Extract the (X, Y) coordinate from the center of the cell holding the provided text.  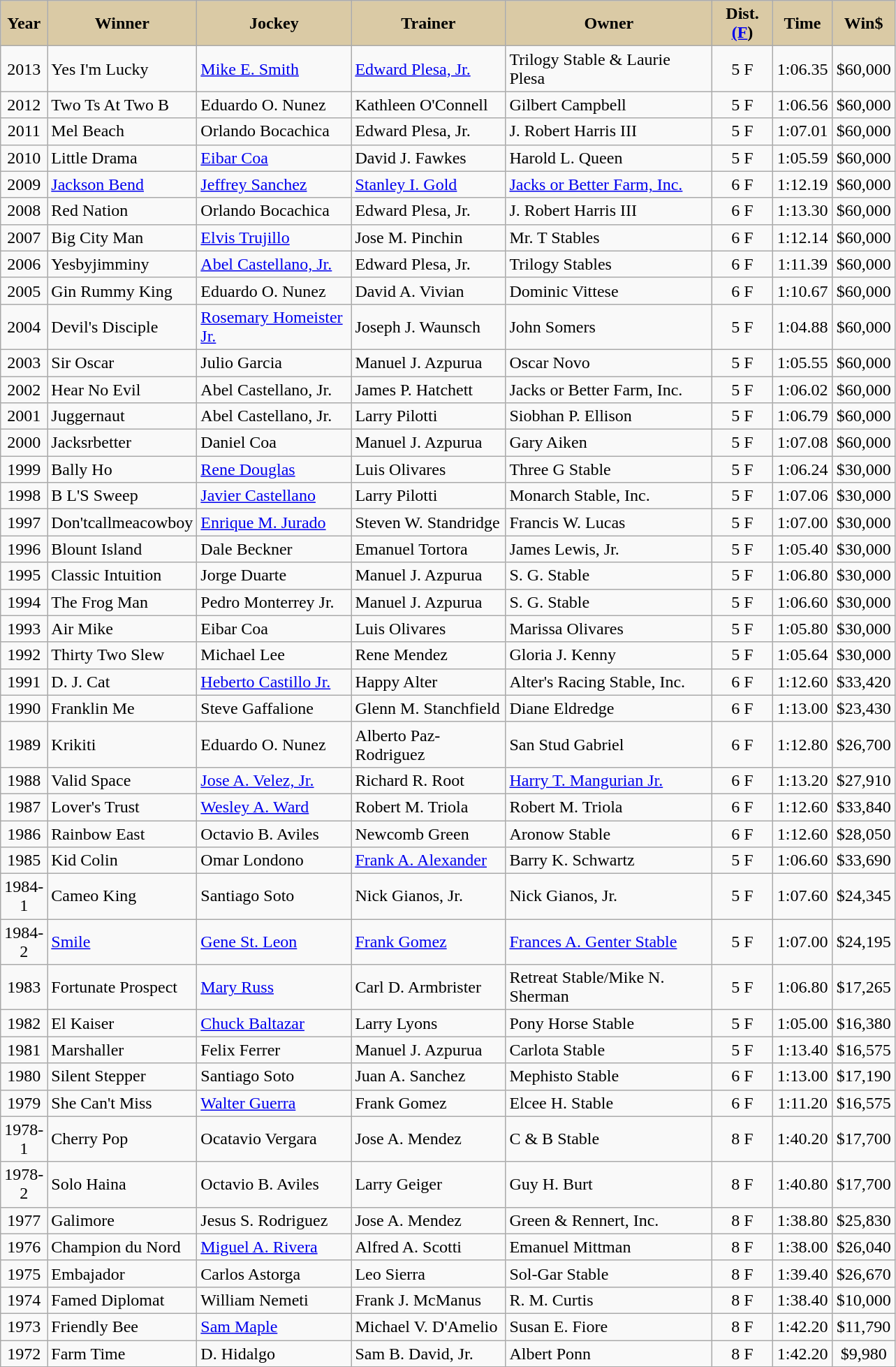
$26,040 (863, 1247)
Bally Ho (122, 469)
Alberto Paz-Rodriguez (429, 745)
$33,840 (863, 807)
1:04.88 (802, 327)
Rene Douglas (274, 469)
1:05.64 (802, 655)
2010 (24, 158)
1987 (24, 807)
Frances A. Genter Stable (609, 942)
Harry T. Mangurian Jr. (609, 780)
1:05.59 (802, 158)
1:07.60 (802, 897)
Gary Aiken (609, 443)
Little Drama (122, 158)
D. Hidalgo (274, 1353)
1978-2 (24, 1185)
1978-1 (24, 1139)
El Kaiser (122, 1023)
Red Nation (122, 211)
Sam Maple (274, 1326)
Sol-Gar Stable (609, 1273)
Marissa Olivares (609, 629)
Juan A. Sanchez (429, 1076)
Barry K. Schwartz (609, 861)
Joseph J. Waunsch (429, 327)
James P. Hatchett (429, 389)
Julio Garcia (274, 363)
2005 (24, 291)
Fortunate Prospect (122, 988)
1:06.35 (802, 68)
1984-1 (24, 897)
2007 (24, 237)
2002 (24, 389)
1992 (24, 655)
Jesus S. Rodriguez (274, 1220)
Omar Londono (274, 861)
1:40.20 (802, 1139)
$33,690 (863, 861)
2012 (24, 105)
1986 (24, 833)
Enrique M. Jurado (274, 522)
$26,700 (863, 745)
1984-2 (24, 942)
Michael Lee (274, 655)
1999 (24, 469)
1:06.56 (802, 105)
Trilogy Stables (609, 264)
Richard R. Root (429, 780)
B L'S Sweep (122, 496)
Yesbyjimminy (122, 264)
Jose A. Velez, Jr. (274, 780)
Classic Intuition (122, 576)
Steve Gaffalione (274, 708)
Happy Alter (429, 682)
$28,050 (863, 833)
Lover's Trust (122, 807)
1990 (24, 708)
Don'tcallmeacowboy (122, 522)
Trilogy Stable & Laurie Plesa (609, 68)
1:12.80 (802, 745)
$17,190 (863, 1076)
Carlota Stable (609, 1050)
1977 (24, 1220)
1996 (24, 549)
1:38.40 (802, 1300)
Guy H. Burt (609, 1185)
Oscar Novo (609, 363)
Wesley A. Ward (274, 807)
Mr. T Stables (609, 237)
1:05.80 (802, 629)
2006 (24, 264)
1:11.20 (802, 1103)
1979 (24, 1103)
2001 (24, 416)
Pedro Monterrey Jr. (274, 602)
Emanuel Tortora (429, 549)
Sam B. David, Jr. (429, 1353)
Gloria J. Kenny (609, 655)
$10,000 (863, 1300)
Carl D. Armbrister (429, 988)
Champion du Nord (122, 1247)
1:06.79 (802, 416)
Leo Sierra (429, 1273)
Franklin Me (122, 708)
Big City Man (122, 237)
1:38.00 (802, 1247)
2009 (24, 184)
$27,910 (863, 780)
1:12.19 (802, 184)
She Can't Miss (122, 1103)
1:13.40 (802, 1050)
1974 (24, 1300)
2003 (24, 363)
Alter's Racing Stable, Inc. (609, 682)
Juggernaut (122, 416)
Ocatavio Vergara (274, 1139)
$33,420 (863, 682)
1995 (24, 576)
Trainer (429, 24)
$9,980 (863, 1353)
1982 (24, 1023)
1989 (24, 745)
Larry Lyons (429, 1023)
Green & Rennert, Inc. (609, 1220)
Daniel Coa (274, 443)
Rene Mendez (429, 655)
Rosemary Homeister Jr. (274, 327)
Yes I'm Lucky (122, 68)
D. J. Cat (122, 682)
Dist.(F) (742, 24)
Jacksrbetter (122, 443)
Sir Oscar (122, 363)
Farm Time (122, 1353)
1975 (24, 1273)
$11,790 (863, 1326)
$23,430 (863, 708)
1981 (24, 1050)
Win$ (863, 24)
Frank J. McManus (429, 1300)
1973 (24, 1326)
$25,830 (863, 1220)
Pony Horse Stable (609, 1023)
1994 (24, 602)
Alfred A. Scotti (429, 1247)
Retreat Stable/Mike N. Sherman (609, 988)
The Frog Man (122, 602)
Carlos Astorga (274, 1273)
1:05.55 (802, 363)
Miguel A. Rivera (274, 1247)
1:05.40 (802, 549)
Friendly Bee (122, 1326)
Krikiti (122, 745)
Gin Rummy King (122, 291)
1:13.30 (802, 211)
Winner (122, 24)
Time (802, 24)
Blount Island (122, 549)
1998 (24, 496)
Elvis Trujillo (274, 237)
Mephisto Stable (609, 1076)
$24,345 (863, 897)
Year (24, 24)
Jackson Bend (122, 184)
Galimore (122, 1220)
Steven W. Standridge (429, 522)
Hear No Evil (122, 389)
John Somers (609, 327)
Heberto Castillo Jr. (274, 682)
Harold L. Queen (609, 158)
Chuck Baltazar (274, 1023)
$16,380 (863, 1023)
1988 (24, 780)
1:06.02 (802, 389)
Mary Russ (274, 988)
Rainbow East (122, 833)
1983 (24, 988)
1:06.24 (802, 469)
Dominic Vittese (609, 291)
1:07.01 (802, 131)
Air Mike (122, 629)
1972 (24, 1353)
1:11.39 (802, 264)
1997 (24, 522)
San Stud Gabriel (609, 745)
1991 (24, 682)
Two Ts At Two B (122, 105)
Devil's Disciple (122, 327)
Silent Stepper (122, 1076)
1:05.00 (802, 1023)
Kid Colin (122, 861)
1985 (24, 861)
Mike E. Smith (274, 68)
1:40.80 (802, 1185)
1993 (24, 629)
2013 (24, 68)
Jockey (274, 24)
David A. Vivian (429, 291)
Walter Guerra (274, 1103)
2008 (24, 211)
1:07.06 (802, 496)
1:38.80 (802, 1220)
2000 (24, 443)
$24,195 (863, 942)
Cherry Pop (122, 1139)
Embajador (122, 1273)
Kathleen O'Connell (429, 105)
Jose M. Pinchin (429, 237)
Marshaller (122, 1050)
1980 (24, 1076)
2004 (24, 327)
Larry Geiger (429, 1185)
1:13.20 (802, 780)
Albert Ponn (609, 1353)
Gilbert Campbell (609, 105)
Elcee H. Stable (609, 1103)
James Lewis, Jr. (609, 549)
Valid Space (122, 780)
Diane Eldredge (609, 708)
1:10.67 (802, 291)
Emanuel Mittman (609, 1247)
Thirty Two Slew (122, 655)
Jeffrey Sanchez (274, 184)
Frank A. Alexander (429, 861)
Famed Diplomat (122, 1300)
Newcomb Green (429, 833)
Michael V. D'Amelio (429, 1326)
Owner (609, 24)
R. M. Curtis (609, 1300)
Jorge Duarte (274, 576)
David J. Fawkes (429, 158)
1:12.14 (802, 237)
Smile (122, 942)
1:07.08 (802, 443)
Javier Castellano (274, 496)
Siobhan P. Ellison (609, 416)
Three G Stable (609, 469)
Monarch Stable, Inc. (609, 496)
Felix Ferrer (274, 1050)
$17,265 (863, 988)
Dale Beckner (274, 549)
1:39.40 (802, 1273)
2011 (24, 131)
Stanley I. Gold (429, 184)
C & B Stable (609, 1139)
William Nemeti (274, 1300)
Susan E. Fiore (609, 1326)
Francis W. Lucas (609, 522)
Mel Beach (122, 131)
$26,670 (863, 1273)
1976 (24, 1247)
Glenn M. Stanchfield (429, 708)
Aronow Stable (609, 833)
Cameo King (122, 897)
Gene St. Leon (274, 942)
Solo Haina (122, 1185)
